Return the (X, Y) coordinate for the center point of the cell that contains the specified text.  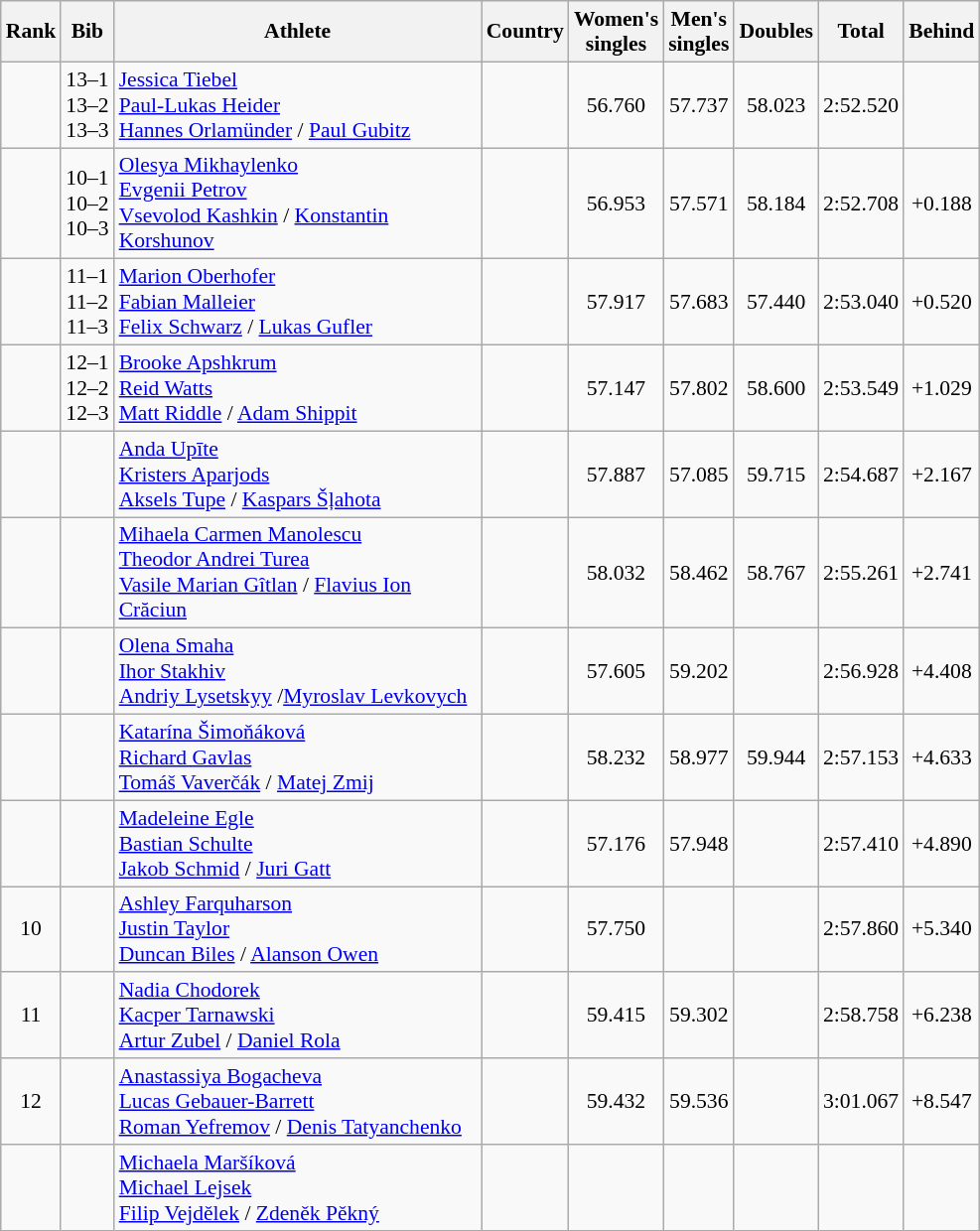
Athlete (298, 32)
+0.520 (941, 302)
+8.547 (941, 1102)
58.600 (776, 389)
12–112–212–3 (87, 389)
57.750 (616, 929)
Mihaela Carmen ManolescuTheodor Andrei TureaVasile Marian Gîtlan / Flavius Ion Crăciun (298, 573)
Madeleine EgleBastian SchulteJakob Schmid / Juri Gatt (298, 844)
Olena SmahaIhor StakhivAndriy Lysetskyy /Myroslav Levkovych (298, 671)
+4.890 (941, 844)
Total (861, 32)
Bib (87, 32)
+0.188 (941, 204)
Marion OberhoferFabian MalleierFelix Schwarz / Lukas Gufler (298, 302)
57.440 (776, 302)
11–111–211–3 (87, 302)
13–113–213–3 (87, 105)
Men'ssingles (699, 32)
10 (32, 929)
56.760 (616, 105)
57.683 (699, 302)
57.605 (616, 671)
57.571 (699, 204)
57.887 (616, 475)
2:57.153 (861, 758)
57.085 (699, 475)
11 (32, 1017)
59.202 (699, 671)
59.715 (776, 475)
58.232 (616, 758)
57.176 (616, 844)
58.023 (776, 105)
Brooke ApshkrumReid WattsMatt Riddle / Adam Shippit (298, 389)
2:53.040 (861, 302)
59.415 (616, 1017)
58.032 (616, 573)
Anda UpīteKristers AparjodsAksels Tupe / Kaspars Šļahota (298, 475)
57.917 (616, 302)
+2.167 (941, 475)
57.948 (699, 844)
Nadia ChodorekKacper TarnawskiArtur Zubel / Daniel Rola (298, 1017)
58.462 (699, 573)
2:52.708 (861, 204)
59.536 (699, 1102)
59.432 (616, 1102)
Katarína ŠimoňákováRichard GavlasTomáš Vaverčák / Matej Zmij (298, 758)
Olesya MikhaylenkoEvgenii PetrovVsevolod Kashkin / Konstantin Korshunov (298, 204)
2:56.928 (861, 671)
2:53.549 (861, 389)
Anastassiya BogachevaLucas Gebauer-BarrettRoman Yefremov / Denis Tatyanchenko (298, 1102)
+4.633 (941, 758)
57.147 (616, 389)
59.944 (776, 758)
57.802 (699, 389)
58.767 (776, 573)
2:52.520 (861, 105)
2:58.758 (861, 1017)
Doubles (776, 32)
12 (32, 1102)
+4.408 (941, 671)
56.953 (616, 204)
10–110–210–3 (87, 204)
Ashley FarquharsonJustin TaylorDuncan Biles / Alanson Owen (298, 929)
+5.340 (941, 929)
+1.029 (941, 389)
3:01.067 (861, 1102)
Rank (32, 32)
Jessica TiebelPaul-Lukas HeiderHannes Orlamünder / Paul Gubitz (298, 105)
58.184 (776, 204)
2:57.860 (861, 929)
+6.238 (941, 1017)
2:55.261 (861, 573)
+2.741 (941, 573)
2:54.687 (861, 475)
Country (525, 32)
2:57.410 (861, 844)
57.737 (699, 105)
Women'ssingles (616, 32)
Michaela MaršíkováMichael LejsekFilip Vejdělek / Zdeněk Pěkný (298, 1187)
Behind (941, 32)
58.977 (699, 758)
59.302 (699, 1017)
